Extract the (x, y) coordinate from the center of the cell holding the provided text.  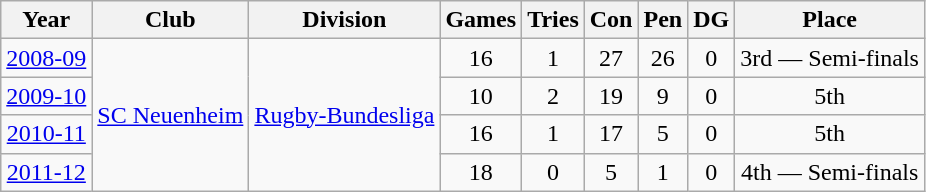
2009-10 (46, 96)
10 (481, 96)
2 (554, 96)
Con (611, 20)
9 (663, 96)
18 (481, 172)
3rd — Semi-finals (830, 58)
17 (611, 134)
Year (46, 20)
4th — Semi-finals (830, 172)
2010-11 (46, 134)
Place (830, 20)
Games (481, 20)
19 (611, 96)
Club (170, 20)
SC Neuenheim (170, 115)
Division (344, 20)
Rugby-Bundesliga (344, 115)
27 (611, 58)
26 (663, 58)
Pen (663, 20)
DG (712, 20)
Tries (554, 20)
2008-09 (46, 58)
2011-12 (46, 172)
